From the cell containing the given text, extract its center point as (X, Y) coordinate. 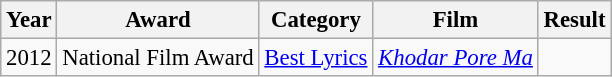
Year (29, 20)
Film (456, 20)
Category (316, 20)
Result (574, 20)
Best Lyrics (316, 58)
Khodar Pore Ma (456, 58)
2012 (29, 58)
National Film Award (158, 58)
Award (158, 20)
